Return the (x, y) coordinate for the center point of the cell that contains the specified text.  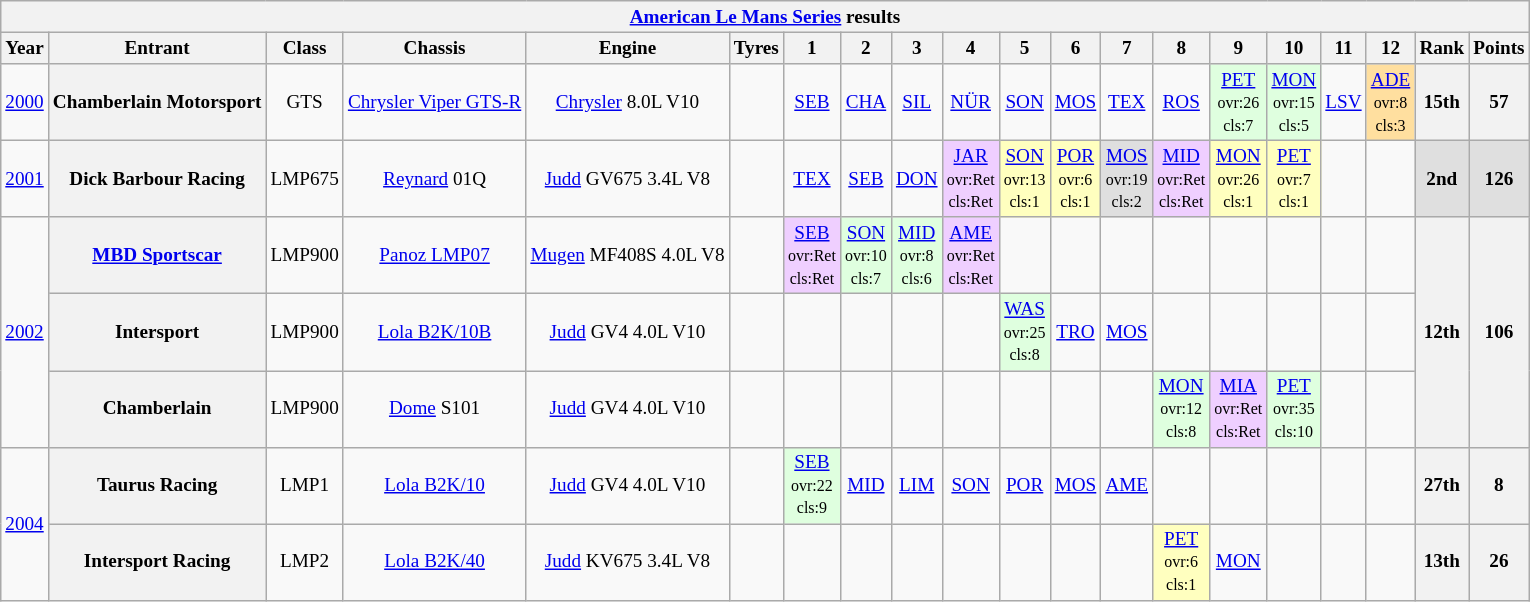
Year (25, 48)
GTS (304, 102)
PETovr:26cls:7 (1238, 102)
106 (1499, 332)
DON (916, 178)
LMP1 (304, 486)
7 (1127, 48)
American Le Mans Series results (765, 17)
Judd KV675 3.4L V8 (628, 562)
PETovr:6cls:1 (1182, 562)
NÜR (970, 102)
MIDovr:Retcls:Ret (1182, 178)
PORovr:6cls:1 (1076, 178)
MONovr:12cls:8 (1182, 408)
Lola B2K/40 (434, 562)
27th (1442, 486)
Lola B2K/10B (434, 332)
SEBovr:Retcls:Ret (812, 256)
15th (1442, 102)
12 (1390, 48)
ROS (1182, 102)
LMP2 (304, 562)
2004 (25, 524)
SEBovr:22cls:9 (812, 486)
2 (866, 48)
Chrysler 8.0L V10 (628, 102)
26 (1499, 562)
Taurus Racing (157, 486)
SONovr:10cls:7 (866, 256)
2000 (25, 102)
PETovr:7cls:1 (1294, 178)
Judd GV675 3.4L V8 (628, 178)
Points (1499, 48)
ADEovr:8cls:3 (1390, 102)
12th (1442, 332)
MID (866, 486)
Panoz LMP07 (434, 256)
LMP675 (304, 178)
Engine (628, 48)
13th (1442, 562)
Chamberlain Motorsport (157, 102)
2nd (1442, 178)
Dome S101 (434, 408)
Chrysler Viper GTS-R (434, 102)
MON (1238, 562)
4 (970, 48)
MONovr:26cls:1 (1238, 178)
Intersport Racing (157, 562)
9 (1238, 48)
2001 (25, 178)
Lola B2K/10 (434, 486)
2002 (25, 332)
Chamberlain (157, 408)
Entrant (157, 48)
MIDovr:8cls:6 (916, 256)
MONovr:15cls:5 (1294, 102)
126 (1499, 178)
Reynard 01Q (434, 178)
PETovr:35cls:10 (1294, 408)
Rank (1442, 48)
Dick Barbour Racing (157, 178)
Class (304, 48)
Tyres (756, 48)
1 (812, 48)
5 (1024, 48)
3 (916, 48)
MBD Sportscar (157, 256)
POR (1024, 486)
57 (1499, 102)
AME (1127, 486)
MIAovr:Retcls:Ret (1238, 408)
LIM (916, 486)
MOSovr:19cls:2 (1127, 178)
LSV (1344, 102)
Chassis (434, 48)
11 (1344, 48)
TRO (1076, 332)
SONovr:13cls:1 (1024, 178)
SIL (916, 102)
JARovr:Retcls:Ret (970, 178)
Mugen MF408S 4.0L V8 (628, 256)
WASovr:25cls:8 (1024, 332)
AMEovr:Retcls:Ret (970, 256)
CHA (866, 102)
6 (1076, 48)
Intersport (157, 332)
10 (1294, 48)
